Search for the cell housing the specified text and yield its [X, Y] center coordinate. 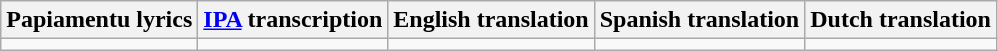
IPA transcription [293, 20]
Spanish translation [699, 20]
Dutch translation [901, 20]
English translation [491, 20]
Papiamentu lyrics [100, 20]
